For the text-containing cell, return its midpoint in [X, Y] coordinate format. 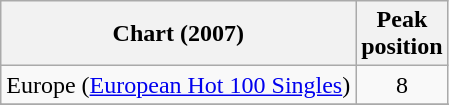
Europe (European Hot 100 Singles) [178, 85]
8 [402, 85]
Chart (2007) [178, 34]
Peakposition [402, 34]
